Output the [X, Y] coordinate of the center of the cell containing the given text.  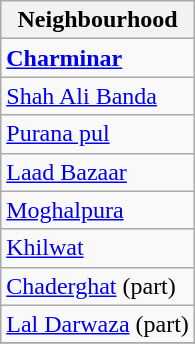
Charminar [98, 58]
Lal Darwaza (part) [98, 324]
Chaderghat (part) [98, 286]
Shah Ali Banda [98, 96]
Moghalpura [98, 210]
Laad Bazaar [98, 172]
Neighbourhood [98, 20]
Purana pul [98, 134]
Khilwat [98, 248]
